Return the (X, Y) coordinate for the center point of the cell that contains the specified text.  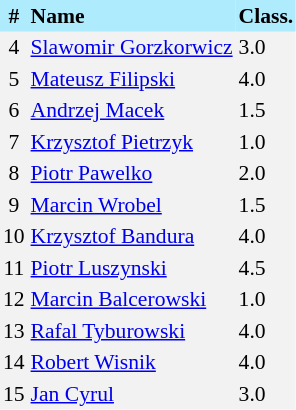
Marcin Balcerowski (132, 300)
Jan Cyrul (132, 394)
14 (14, 362)
13 (14, 331)
Piotr Pawelko (132, 174)
15 (14, 394)
Mateusz Filipski (132, 79)
10 (14, 236)
9 (14, 205)
Krzysztof Pietrzyk (132, 142)
4 (14, 48)
Slawomir Gorzkorwicz (132, 48)
Piotr Luszynski (132, 268)
Andrzej Macek (132, 110)
6 (14, 110)
11 (14, 268)
Rafal Tyburowski (132, 331)
5 (14, 79)
Robert Wisnik (132, 362)
12 (14, 300)
# (14, 16)
Marcin Wrobel (132, 205)
Krzysztof Bandura (132, 236)
8 (14, 174)
Name (132, 16)
7 (14, 142)
